Scan for the cell matching the given text and deliver its [X, Y] coordinate at center. 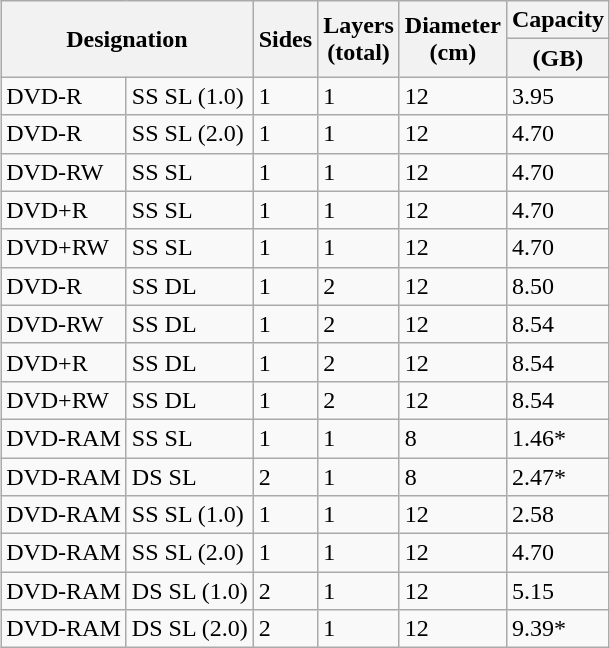
9.39* [558, 629]
1.46* [558, 438]
3.95 [558, 96]
5.15 [558, 591]
Layers(total) [359, 39]
Sides [285, 39]
DS SL [190, 477]
DS SL (1.0) [190, 591]
8.50 [558, 286]
Designation [128, 39]
2.58 [558, 515]
Capacity [558, 20]
Diameter(cm) [452, 39]
(GB) [558, 58]
DS SL (2.0) [190, 629]
2.47* [558, 477]
